From the cell containing the given text, extract its center point as (x, y) coordinate. 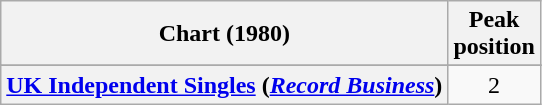
UK Independent Singles (Record Business) (224, 85)
2 (494, 85)
Chart (1980) (224, 34)
Peakposition (494, 34)
